Extract the [x, y] coordinate from the center of the cell holding the provided text.  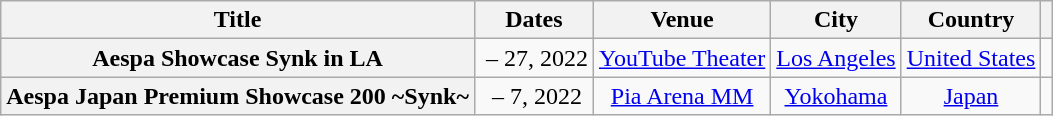
– 27, 2022 [534, 58]
– 7, 2022 [534, 96]
Los Angeles [836, 58]
Pia Arena MM [682, 96]
YouTube Theater [682, 58]
Aespa Japan Premium Showcase 200 ~Synk~ [238, 96]
Yokohama [836, 96]
Title [238, 20]
United States [971, 58]
Venue [682, 20]
Country [971, 20]
City [836, 20]
Aespa Showcase Synk in LA [238, 58]
Dates [534, 20]
Japan [971, 96]
